Search for the cell housing the specified text and yield its [x, y] center coordinate. 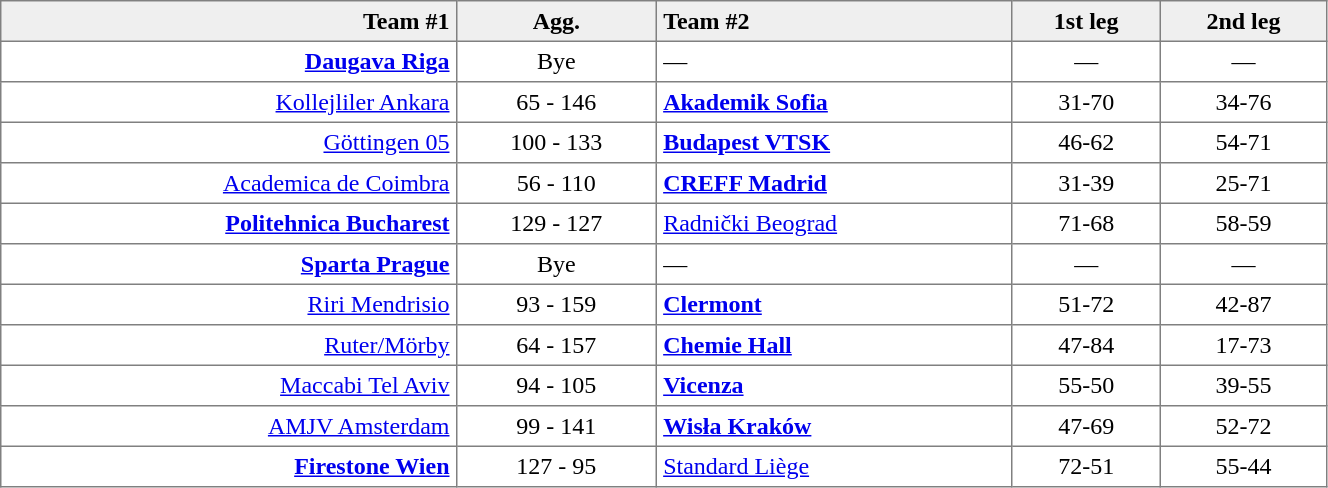
Firestone Wien [228, 466]
31-70 [1086, 102]
54-71 [1243, 142]
Daugava Riga [228, 61]
51-72 [1086, 304]
100 - 133 [556, 142]
Budapest VTSK [834, 142]
CREFF Madrid [834, 183]
17-73 [1243, 345]
31-39 [1086, 183]
Vicenza [834, 385]
Team #1 [228, 21]
Academica de Coimbra [228, 183]
52-72 [1243, 426]
55-50 [1086, 385]
65 - 146 [556, 102]
55-44 [1243, 466]
Agg. [556, 21]
93 - 159 [556, 304]
47-84 [1086, 345]
39-55 [1243, 385]
127 - 95 [556, 466]
Sparta Prague [228, 264]
Politehnica Bucharest [228, 223]
Chemie Hall [834, 345]
47-69 [1086, 426]
Standard Liège [834, 466]
42-87 [1243, 304]
94 - 105 [556, 385]
Wisła Kraków [834, 426]
64 - 157 [556, 345]
Akademik Sofia [834, 102]
Clermont [834, 304]
Radnički Beograd [834, 223]
56 - 110 [556, 183]
Ruter/Mörby [228, 345]
Maccabi Tel Aviv [228, 385]
Kollejliler Ankara [228, 102]
71-68 [1086, 223]
46-62 [1086, 142]
Riri Mendrisio [228, 304]
34-76 [1243, 102]
25-71 [1243, 183]
AMJV Amsterdam [228, 426]
2nd leg [1243, 21]
129 - 127 [556, 223]
Team #2 [834, 21]
1st leg [1086, 21]
99 - 141 [556, 426]
58-59 [1243, 223]
Göttingen 05 [228, 142]
72-51 [1086, 466]
